Capture the cell that displays the provided text and extract its [X, Y] central coordinate. 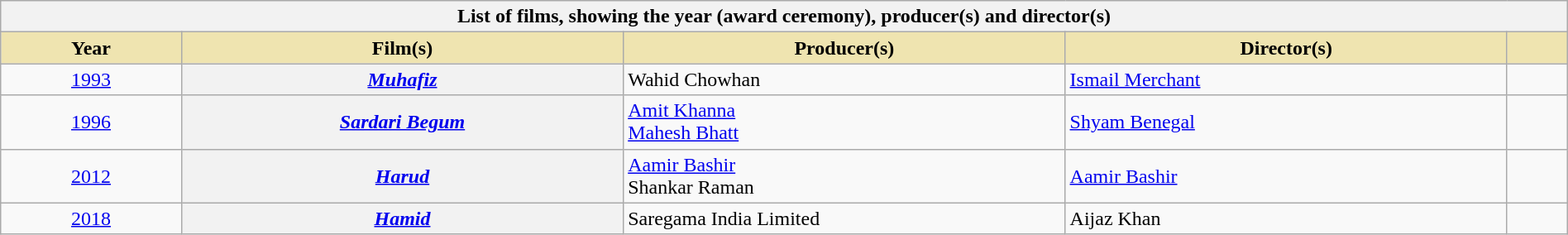
Saregama India Limited [844, 218]
Amit KhannaMahesh Bhatt [844, 122]
Shyam Benegal [1286, 122]
Film(s) [402, 48]
Muhafiz [402, 79]
Producer(s) [844, 48]
List of films, showing the year (award ceremony), producer(s) and director(s) [784, 17]
2018 [91, 218]
Director(s) [1286, 48]
Aamir BashirShankar Raman [844, 175]
Hamid [402, 218]
Harud [402, 175]
Year [91, 48]
1996 [91, 122]
Aamir Bashir [1286, 175]
Sardari Begum [402, 122]
2012 [91, 175]
1993 [91, 79]
Wahid Chowhan [844, 79]
Ismail Merchant [1286, 79]
Aijaz Khan [1286, 218]
